Output the (x, y) coordinate of the center of the cell containing the given text.  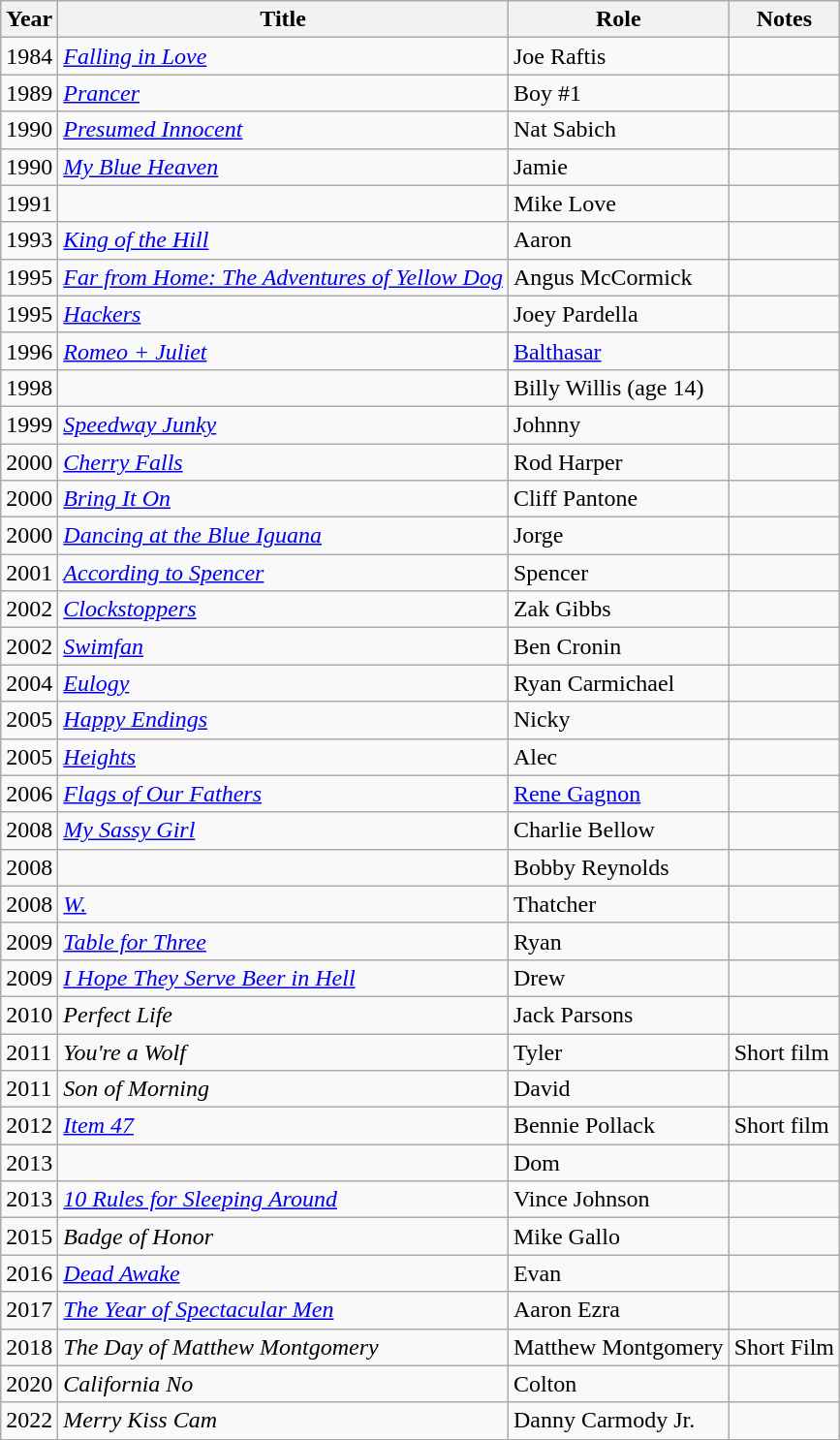
Heights (283, 757)
Evan (618, 1273)
Johnny (618, 424)
2001 (29, 573)
Jack Parsons (618, 1015)
Aaron Ezra (618, 1310)
Mike Gallo (618, 1237)
Mike Love (618, 203)
2017 (29, 1310)
Billy Willis (age 14) (618, 388)
Charlie Bellow (618, 830)
Role (618, 19)
Dead Awake (283, 1273)
2010 (29, 1015)
Speedway Junky (283, 424)
Colton (618, 1384)
Angus McCormick (618, 277)
Ben Cronin (618, 646)
You're a Wolf (283, 1051)
Falling in Love (283, 56)
Cliff Pantone (618, 499)
Prancer (283, 93)
According to Spencer (283, 573)
The Year of Spectacular Men (283, 1310)
Item 47 (283, 1126)
Happy Endings (283, 720)
King of the Hill (283, 240)
Joey Pardella (618, 314)
2016 (29, 1273)
1996 (29, 351)
10 Rules for Sleeping Around (283, 1200)
2022 (29, 1421)
Matthew Montgomery (618, 1347)
My Sassy Girl (283, 830)
2012 (29, 1126)
Alec (618, 757)
Boy #1 (618, 93)
1989 (29, 93)
Year (29, 19)
I Hope They Serve Beer in Hell (283, 978)
The Day of Matthew Montgomery (283, 1347)
California No (283, 1384)
Clockstoppers (283, 610)
Rene Gagnon (618, 794)
Ryan Carmichael (618, 683)
Son of Morning (283, 1089)
Dancing at the Blue Iguana (283, 536)
1999 (29, 424)
My Blue Heaven (283, 167)
1984 (29, 56)
Nicky (618, 720)
2006 (29, 794)
Drew (618, 978)
Badge of Honor (283, 1237)
Dom (618, 1163)
Bring It On (283, 499)
Far from Home: The Adventures of Yellow Dog (283, 277)
2004 (29, 683)
Swimfan (283, 646)
Danny Carmody Jr. (618, 1421)
Eulogy (283, 683)
Joe Raftis (618, 56)
Nat Sabich (618, 130)
Zak Gibbs (618, 610)
1993 (29, 240)
Hackers (283, 314)
Rod Harper (618, 462)
Presumed Innocent (283, 130)
Table for Three (283, 941)
2018 (29, 1347)
2020 (29, 1384)
Jorge (618, 536)
Ryan (618, 941)
2015 (29, 1237)
Thatcher (618, 904)
Tyler (618, 1051)
Cherry Falls (283, 462)
1991 (29, 203)
1998 (29, 388)
Notes (784, 19)
David (618, 1089)
Romeo + Juliet (283, 351)
Bennie Pollack (618, 1126)
Bobby Reynolds (618, 867)
W. (283, 904)
Spencer (618, 573)
Balthasar (618, 351)
Vince Johnson (618, 1200)
Title (283, 19)
Short Film (784, 1347)
Flags of Our Fathers (283, 794)
Perfect Life (283, 1015)
Jamie (618, 167)
Aaron (618, 240)
Merry Kiss Cam (283, 1421)
